Extract the [X, Y] coordinate from the center of the cell holding the provided text.  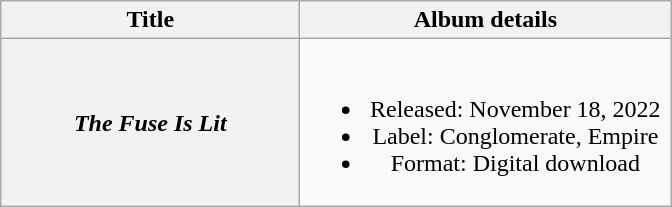
Album details [486, 20]
The Fuse Is Lit [150, 122]
Title [150, 20]
Released: November 18, 2022Label: Conglomerate, EmpireFormat: Digital download [486, 122]
